Find where the given text appears and provide that cell's center as (x, y) coordinate. 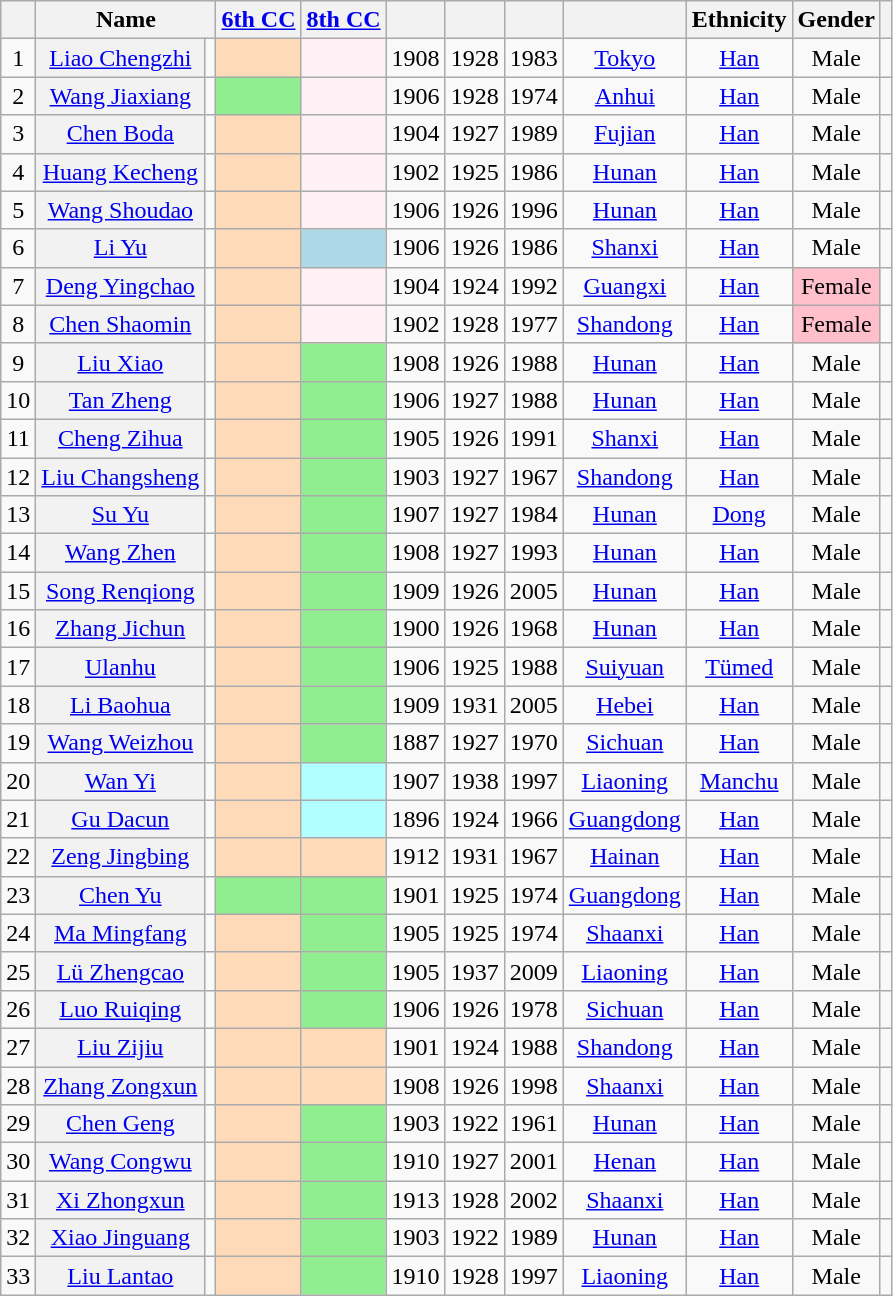
Li Baohua (120, 705)
2 (18, 96)
1937 (474, 971)
1991 (534, 438)
1900 (416, 629)
8th CC (344, 20)
1913 (416, 1200)
33 (18, 1276)
Anhui (624, 96)
Deng Yingchao (120, 286)
Chen Boda (120, 134)
Manchu (739, 781)
Wang Zhen (120, 553)
Gender (836, 20)
Liu Changsheng (120, 477)
Fujian (624, 134)
Ma Mingfang (120, 933)
26 (18, 1009)
2001 (534, 1162)
1896 (416, 819)
Wang Congwu (120, 1162)
Ulanhu (120, 667)
7 (18, 286)
2002 (534, 1200)
3 (18, 134)
Wang Weizhou (120, 743)
1992 (534, 286)
Tümed (739, 667)
Tan Zheng (120, 400)
15 (18, 591)
Lü Zhengcao (120, 971)
19 (18, 743)
1993 (534, 553)
Li Yu (120, 248)
1984 (534, 515)
1978 (534, 1009)
14 (18, 553)
Xiao Jinguang (120, 1238)
Henan (624, 1162)
1996 (534, 210)
Dong (739, 515)
22 (18, 857)
Luo Ruiqing (120, 1009)
1961 (534, 1124)
Gu Dacun (120, 819)
Ethnicity (739, 20)
20 (18, 781)
4 (18, 172)
1983 (534, 58)
11 (18, 438)
Hebei (624, 705)
17 (18, 667)
2009 (534, 971)
18 (18, 705)
Liu Xiao (120, 362)
Chen Geng (120, 1124)
Liu Lantao (120, 1276)
9 (18, 362)
Huang Kecheng (120, 172)
Tokyo (624, 58)
30 (18, 1162)
31 (18, 1200)
21 (18, 819)
1887 (416, 743)
1970 (534, 743)
Chen Shaomin (120, 324)
Liao Chengzhi (120, 58)
6 (18, 248)
16 (18, 629)
Zhang Zongxun (120, 1085)
Guangxi (624, 286)
Wang Shoudao (120, 210)
10 (18, 400)
13 (18, 515)
1966 (534, 819)
Zeng Jingbing (120, 857)
Chen Yu (120, 895)
29 (18, 1124)
23 (18, 895)
1 (18, 58)
12 (18, 477)
Liu Zijiu (120, 1047)
28 (18, 1085)
8 (18, 324)
Cheng Zihua (120, 438)
1938 (474, 781)
5 (18, 210)
1977 (534, 324)
Xi Zhongxun (120, 1200)
1968 (534, 629)
Zhang Jichun (120, 629)
25 (18, 971)
Wang Jiaxiang (120, 96)
1912 (416, 857)
24 (18, 933)
Name (126, 20)
Hainan (624, 857)
6th CC (258, 20)
32 (18, 1238)
Wan Yi (120, 781)
Suiyuan (624, 667)
27 (18, 1047)
Song Renqiong (120, 591)
Su Yu (120, 515)
1998 (534, 1085)
